Locate the cell with the specified text and output its (x, y) center coordinate. 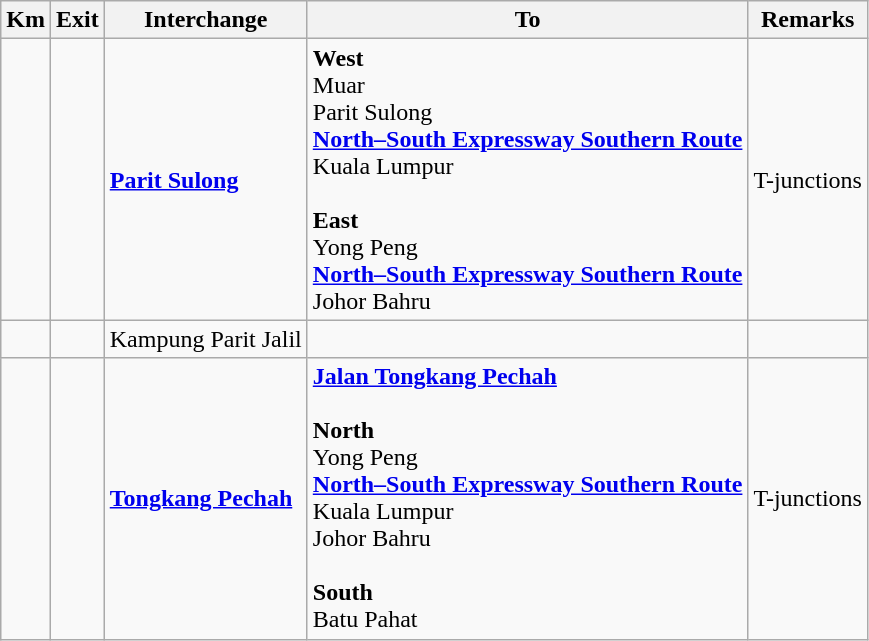
Tongkang Pechah (206, 498)
West Muar Parit Sulong North–South Expressway Southern RouteKuala LumpurEast Yong Peng North–South Expressway Southern RouteJohor Bahru (528, 180)
To (528, 20)
Interchange (206, 20)
Exit (77, 20)
Remarks (808, 20)
Jalan Tongkang PechahNorth Yong Peng North–South Expressway Southern RouteKuala LumpurJohor BahruSouth Batu Pahat (528, 498)
Kampung Parit Jalil (206, 339)
Km (26, 20)
Parit Sulong (206, 180)
